Scan for the cell matching the given text and deliver its [x, y] coordinate at center. 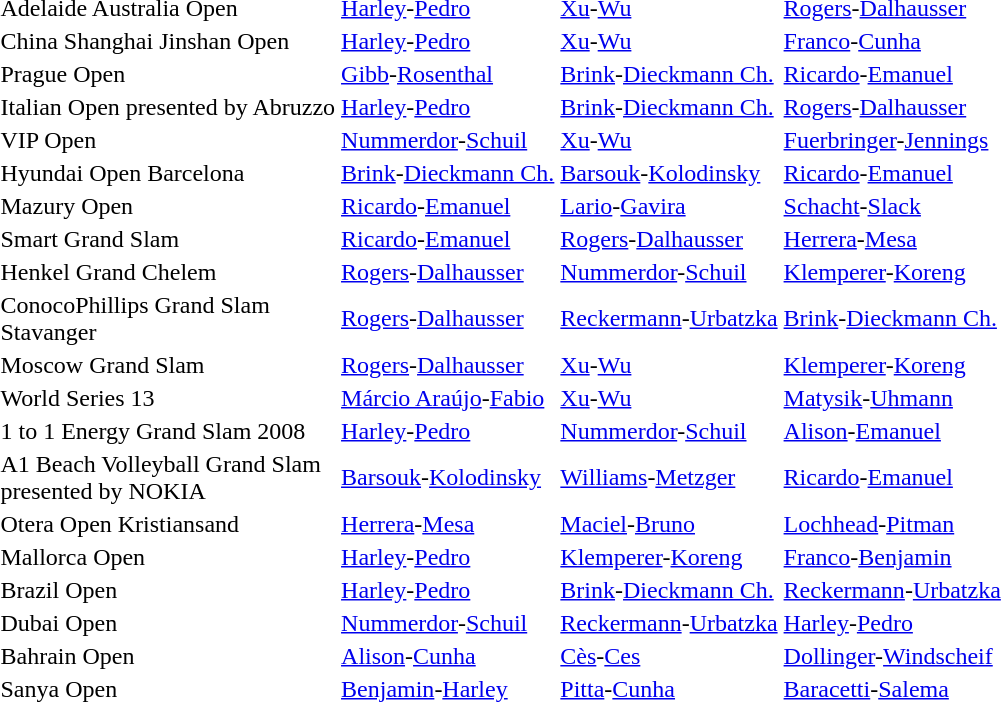
Gibb-Rosenthal [448, 74]
Herrera-Mesa [448, 524]
Alison-Cunha [448, 656]
Márcio Araújo-Fabio [448, 398]
Maciel-Bruno [669, 524]
Cès-Ces [669, 656]
Williams-Metzger [669, 478]
Klemperer-Koreng [669, 557]
Lario-Gavira [669, 206]
